Determine the (x, y) coordinate at the center of the cell enclosing the given text.  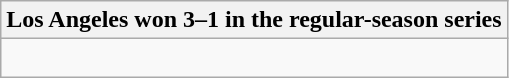
Los Angeles won 3–1 in the regular-season series (254, 20)
